Pinpoint the cell where the given text exists, returning its [X, Y] midpoint coordinate. 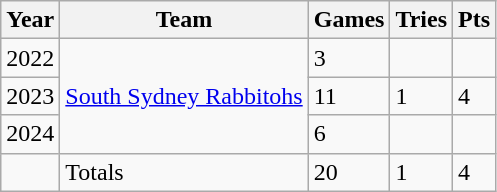
Year [30, 20]
Team [184, 20]
Tries [422, 20]
Games [349, 20]
11 [349, 96]
2023 [30, 96]
South Sydney Rabbitohs [184, 96]
2024 [30, 134]
2022 [30, 58]
20 [349, 172]
6 [349, 134]
Totals [184, 172]
Pts [474, 20]
3 [349, 58]
